Search for the cell housing the specified text and yield its (X, Y) center coordinate. 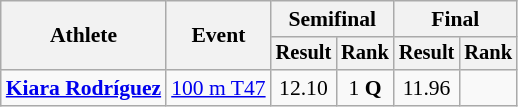
Kiara Rodríguez (84, 88)
100 m T47 (218, 88)
1 Q (365, 88)
Semifinal (332, 19)
Event (218, 36)
11.96 (427, 88)
Final (456, 19)
Athlete (84, 36)
12.10 (304, 88)
